Search for the cell housing the specified text and yield its (x, y) center coordinate. 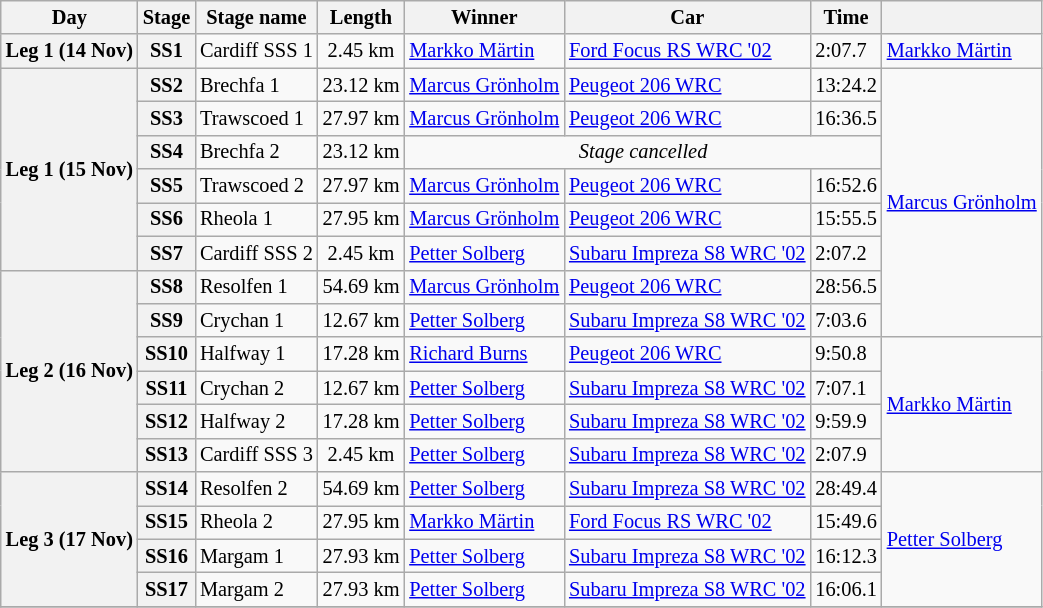
Resolfen 1 (256, 287)
Leg 2 (16 Nov) (70, 371)
Margam 1 (256, 556)
Resolfen 2 (256, 489)
Leg 1 (15 Nov) (70, 169)
Crychan 1 (256, 320)
16:06.1 (846, 589)
28:49.4 (846, 489)
SS14 (166, 489)
2:07.2 (846, 253)
Halfway 2 (256, 421)
2:07.9 (846, 455)
Car (687, 17)
Winner (484, 17)
2:07.7 (846, 51)
Stage name (256, 17)
Length (362, 17)
15:49.6 (846, 522)
16:36.5 (846, 118)
SS11 (166, 388)
Halfway 1 (256, 354)
Leg 1 (14 Nov) (70, 51)
Brechfa 2 (256, 152)
SS5 (166, 186)
9:50.8 (846, 354)
Trawscoed 1 (256, 118)
Stage (166, 17)
SS10 (166, 354)
Cardiff SSS 2 (256, 253)
7:07.1 (846, 388)
Crychan 2 (256, 388)
Cardiff SSS 3 (256, 455)
Cardiff SSS 1 (256, 51)
16:52.6 (846, 186)
28:56.5 (846, 287)
SS1 (166, 51)
SS16 (166, 556)
15:55.5 (846, 219)
7:03.6 (846, 320)
SS9 (166, 320)
SS15 (166, 522)
Richard Burns (484, 354)
Stage cancelled (642, 152)
Leg 3 (17 Nov) (70, 540)
SS3 (166, 118)
SS17 (166, 589)
Margam 2 (256, 589)
13:24.2 (846, 85)
SS12 (166, 421)
16:12.3 (846, 556)
Rheola 1 (256, 219)
9:59.9 (846, 421)
SS7 (166, 253)
Time (846, 17)
SS2 (166, 85)
Trawscoed 2 (256, 186)
SS4 (166, 152)
Brechfa 1 (256, 85)
SS13 (166, 455)
Day (70, 17)
SS8 (166, 287)
Rheola 2 (256, 522)
SS6 (166, 219)
